Return the [x, y] coordinate for the center point of the cell that contains the specified text.  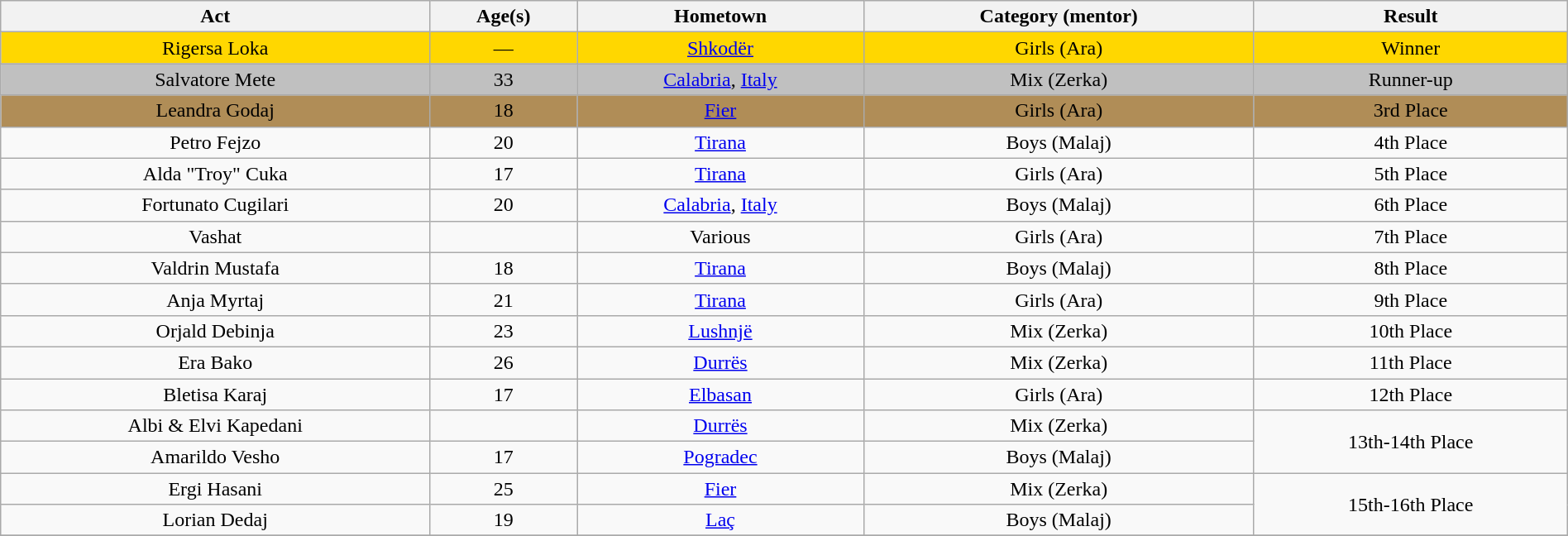
7th Place [1411, 237]
6th Place [1411, 205]
4th Place [1411, 142]
Winner [1411, 48]
Petro Fejzo [215, 142]
Runner-up [1411, 79]
Leandra Godaj [215, 111]
13th-14th Place [1411, 442]
25 [504, 489]
Elbasan [720, 395]
Act [215, 17]
8th Place [1411, 268]
Laç [720, 520]
15th-16th Place [1411, 505]
Anja Myrtaj [215, 299]
Age(s) [504, 17]
Valdrin Mustafa [215, 268]
Era Bako [215, 362]
11th Place [1411, 362]
19 [504, 520]
9th Place [1411, 299]
10th Place [1411, 331]
Vashat [215, 237]
Lorian Dedaj [215, 520]
Shkodër [720, 48]
Category (mentor) [1059, 17]
Result [1411, 17]
Fortunato Cugilari [215, 205]
Pogradec [720, 457]
Amarildo Vesho [215, 457]
3rd Place [1411, 111]
Salvatore Mete [215, 79]
5th Place [1411, 174]
Various [720, 237]
33 [504, 79]
21 [504, 299]
Bletisa Karaj [215, 395]
12th Place [1411, 395]
Rigersa Loka [215, 48]
Lushnjë [720, 331]
Alda "Troy" Cuka [215, 174]
23 [504, 331]
Ergi Hasani [215, 489]
Albi & Elvi Kapedani [215, 426]
— [504, 48]
26 [504, 362]
Hometown [720, 17]
Orjald Debinja [215, 331]
